Scan for the cell matching the given text and deliver its (x, y) coordinate at center. 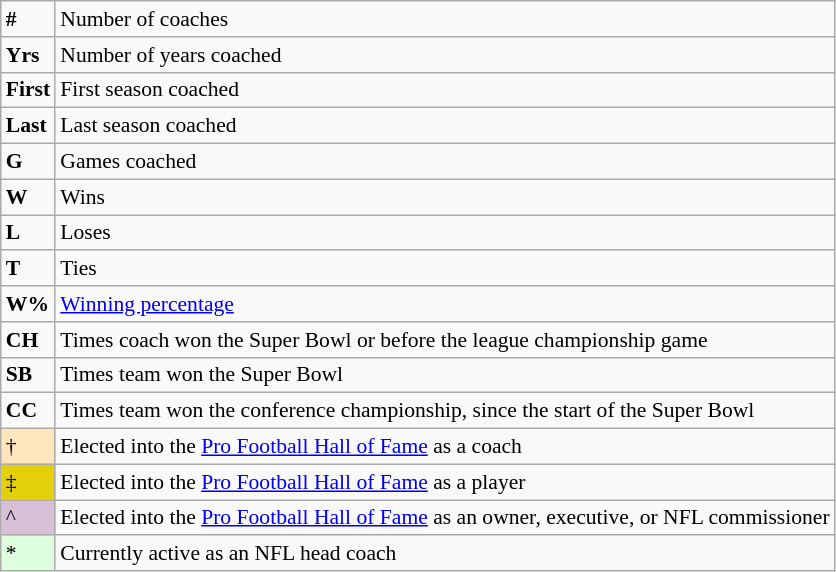
Number of years coached (444, 55)
CC (28, 411)
W (28, 197)
T (28, 269)
Ties (444, 269)
Yrs (28, 55)
† (28, 447)
CH (28, 340)
First season coached (444, 90)
Wins (444, 197)
Last (28, 126)
W% (28, 304)
G (28, 162)
# (28, 19)
Last season coached (444, 126)
Number of coaches (444, 19)
Elected into the Pro Football Hall of Fame as a coach (444, 447)
SB (28, 375)
‡ (28, 482)
Loses (444, 233)
Currently active as an NFL head coach (444, 554)
Elected into the Pro Football Hall of Fame as an owner, executive, or NFL commissioner (444, 518)
L (28, 233)
Games coached (444, 162)
Winning percentage (444, 304)
^ (28, 518)
Elected into the Pro Football Hall of Fame as a player (444, 482)
Times coach won the Super Bowl or before the league championship game (444, 340)
Times team won the conference championship, since the start of the Super Bowl (444, 411)
* (28, 554)
First (28, 90)
Times team won the Super Bowl (444, 375)
